Return the [X, Y] coordinate for the center point of the cell that contains the specified text.  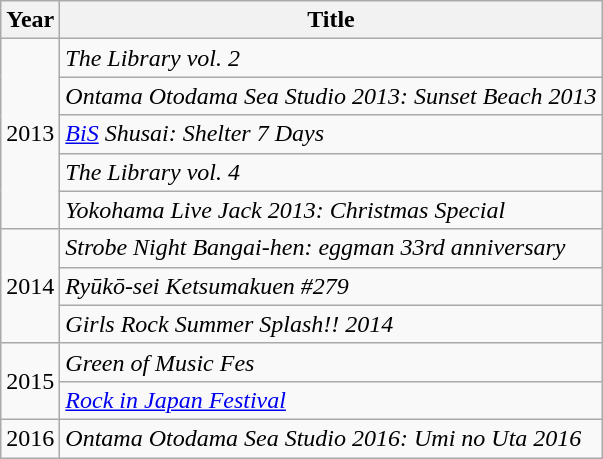
Title [331, 20]
The Library vol. 4 [331, 172]
BiS Shusai: Shelter 7 Days [331, 134]
Girls Rock Summer Splash!! 2014 [331, 324]
2015 [30, 381]
Rock in Japan Festival [331, 400]
Ontama Otodama Sea Studio 2013: Sunset Beach 2013 [331, 96]
Yokohama Live Jack 2013: Christmas Special [331, 210]
Ontama Otodama Sea Studio 2016: Umi no Uta 2016 [331, 438]
Ryūkō-sei Ketsumakuen #279 [331, 286]
The Library vol. 2 [331, 58]
Year [30, 20]
2013 [30, 134]
Green of Music Fes [331, 362]
Strobe Night Bangai-hen: eggman 33rd anniversary [331, 248]
2016 [30, 438]
2014 [30, 286]
